Locate the cell with the specified text and output its (X, Y) center coordinate. 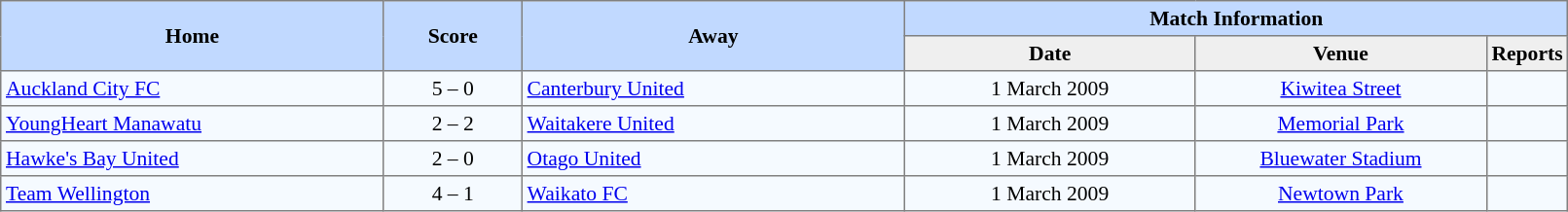
YoungHeart Manawatu (193, 124)
Bluewater Stadium (1341, 159)
2 – 0 (453, 159)
Newtown Park (1341, 194)
Venue (1341, 53)
Canterbury United (712, 88)
Memorial Park (1341, 124)
2 – 2 (453, 124)
Score (453, 36)
Date (1050, 53)
Match Information (1236, 18)
Auckland City FC (193, 88)
4 – 1 (453, 194)
Hawke's Bay United (193, 159)
Kiwitea Street (1341, 88)
Waitakere United (712, 124)
Team Wellington (193, 194)
Away (712, 36)
Waikato FC (712, 194)
Home (193, 36)
5 – 0 (453, 88)
Otago United (712, 159)
Reports (1527, 53)
